Return (X, Y) of the center of cell containing provided text 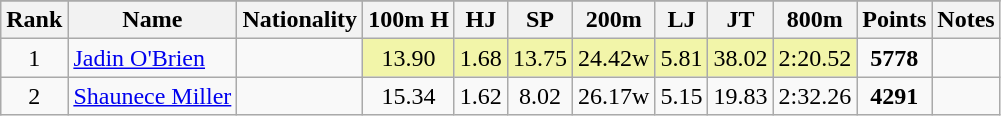
SP (540, 20)
5.81 (682, 58)
5778 (894, 58)
100m H (409, 20)
2:32.26 (815, 96)
26.17w (613, 96)
5.15 (682, 96)
38.02 (740, 58)
13.75 (540, 58)
19.83 (740, 96)
Shaunece Miller (152, 96)
Jadin O'Brien (152, 58)
JT (740, 20)
2 (34, 96)
24.42w (613, 58)
1.68 (480, 58)
Nationality (300, 20)
1.62 (480, 96)
8.02 (540, 96)
Rank (34, 20)
13.90 (409, 58)
4291 (894, 96)
200m (613, 20)
Notes (966, 20)
2:20.52 (815, 58)
800m (815, 20)
HJ (480, 20)
LJ (682, 20)
Name (152, 20)
1 (34, 58)
Points (894, 20)
15.34 (409, 96)
